Output the [x, y] coordinate of the center of the cell containing the given text.  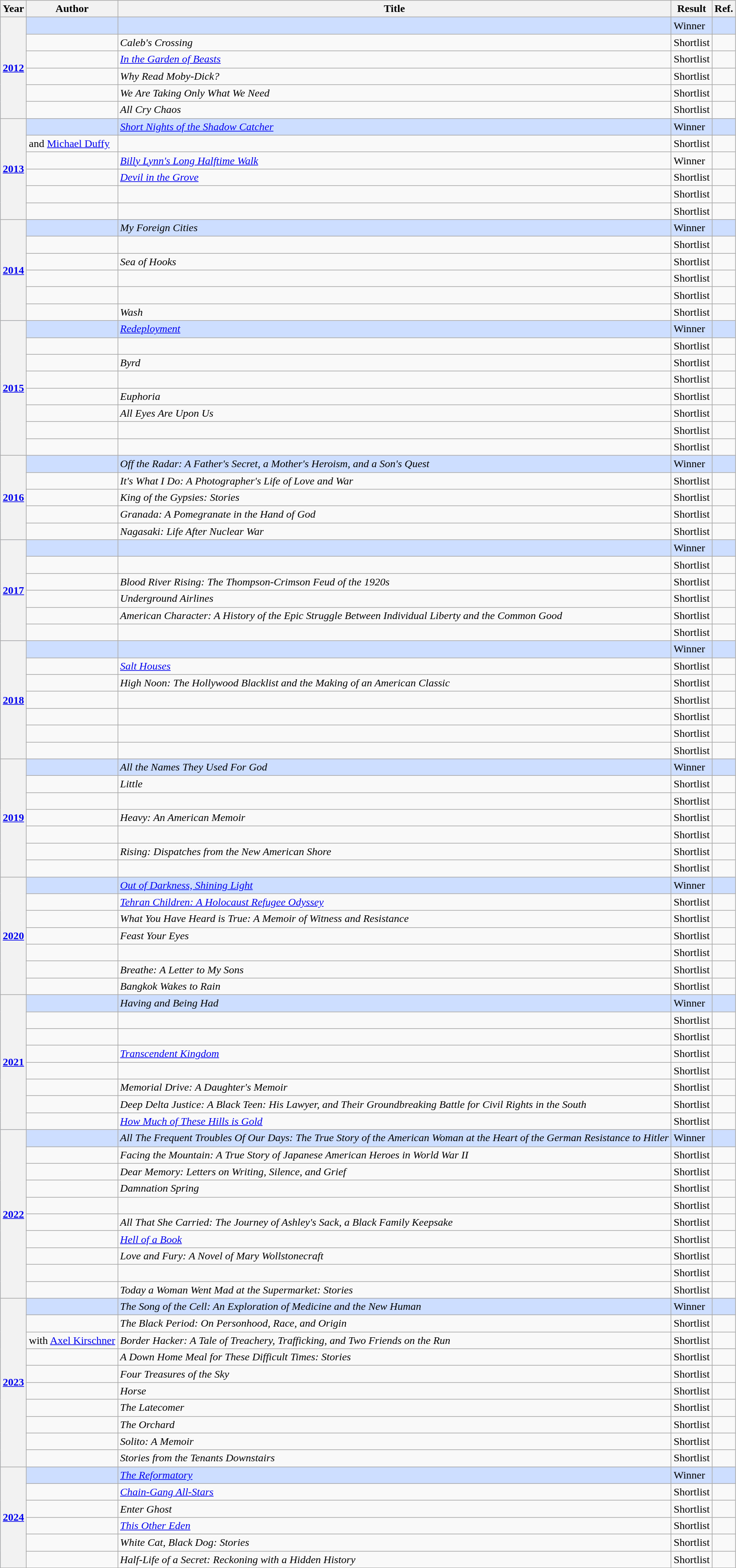
Off the Radar: A Father's Secret, a Mother's Heroism, and a Son's Quest [394, 464]
Rising: Dispatches from the New American Shore [394, 852]
2020 [13, 936]
2022 [13, 1214]
2015 [13, 388]
All the Names They Used For God [394, 767]
2012 [13, 68]
2014 [13, 270]
Damnation Spring [394, 1189]
Deep Delta Justice: A Black Teen: His Lawyer, and Their Groundbreaking Battle for Civil Rights in the South [394, 1104]
All The Frequent Troubles Of Our Days: The True Story of the American Woman at the Heart of the German Resistance to Hitler [394, 1138]
2017 [13, 590]
Underground Airlines [394, 599]
2019 [13, 818]
Billy Lynn's Long Halftime Walk [394, 160]
Chain-Gang All-Stars [394, 1492]
Half-Life of a Secret: Reckoning with a Hidden History [394, 1559]
Memorial Drive: A Daughter's Memoir [394, 1088]
Nagasaki: Life After Nuclear War [394, 531]
Solito: A Memoir [394, 1441]
King of the Gypsies: Stories [394, 498]
A Down Home Meal for These Difficult Times: Stories [394, 1357]
My Foreign Cities [394, 228]
Love and Fury: A Novel of Mary Wollstonecraft [394, 1256]
Caleb's Crossing [394, 43]
2018 [13, 700]
with Axel Kirschner [72, 1340]
Bangkok Wakes to Rain [394, 986]
Tehran Children: A Holocaust Refugee Odyssey [394, 902]
All Cry Chaos [394, 110]
Enter Ghost [394, 1509]
Feast Your Eyes [394, 936]
Why Read Moby-Dick? [394, 76]
It's What I Do: A Photographer's Life of Love and War [394, 480]
Stories from the Tenants Downstairs [394, 1458]
Hell of a Book [394, 1239]
White Cat, Black Dog: Stories [394, 1542]
and Michael Duffy [72, 143]
Facing the Mountain: A True Story of Japanese American Heroes in World War II [394, 1155]
Byrd [394, 363]
2016 [13, 497]
Euphoria [394, 396]
Having and Being Had [394, 1003]
The Orchard [394, 1425]
2013 [13, 169]
The Reformatory [394, 1475]
Transcendent Kingdom [394, 1054]
Heavy: An American Memoir [394, 818]
American Character: A History of the Epic Struggle Between Individual Liberty and the Common Good [394, 616]
Short Nights of the Shadow Catcher [394, 127]
Border Hacker: A Tale of Treachery, Trafficking, and Two Friends on the Run [394, 1340]
In the Garden of Beasts [394, 59]
Result [692, 9]
The Song of the Cell: An Exploration of Medicine and the New Human [394, 1307]
Granada: A Pomegranate in the Hand of God [394, 515]
Horse [394, 1391]
Redeployment [394, 329]
Dear Memory: Letters on Writing, Silence, and Grief [394, 1172]
Little [394, 784]
The Black Period: On Personhood, Race, and Origin [394, 1324]
What You Have Heard is True: A Memoir of Witness and Resistance [394, 919]
Sea of Hooks [394, 262]
2024 [13, 1517]
High Noon: The Hollywood Blacklist and the Making of an American Classic [394, 683]
The Latecomer [394, 1408]
Wash [394, 312]
2021 [13, 1062]
Author [72, 9]
Year [13, 9]
Title [394, 9]
All Eyes Are Upon Us [394, 413]
How Much of These Hills is Gold [394, 1121]
2023 [13, 1382]
Four Treasures of the Sky [394, 1374]
Blood River Rising: The Thompson-Crimson Feud of the 1920s [394, 582]
Breathe: A Letter to My Sons [394, 969]
Out of Darkness, Shining Light [394, 885]
All That She Carried: The Journey of Ashley's Sack, a Black Family Keepsake [394, 1222]
Salt Houses [394, 666]
We Are Taking Only What We Need [394, 93]
Today a Woman Went Mad at the Supermarket: Stories [394, 1290]
This Other Eden [394, 1525]
Ref. [724, 9]
Devil in the Grove [394, 177]
